Capture the cell that displays the provided text and extract its [X, Y] central coordinate. 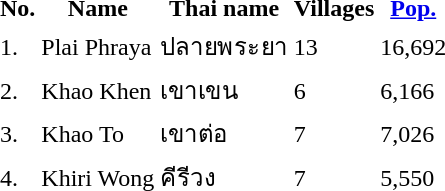
Khao Khen [98, 90]
เขาเขน [224, 90]
เขาต่อ [224, 134]
6 [334, 90]
7 [334, 134]
Khao To [98, 134]
13 [334, 46]
Plai Phraya [98, 46]
ปลายพระยา [224, 46]
